Determine the [x, y] coordinate at the center of the cell enclosing the given text.  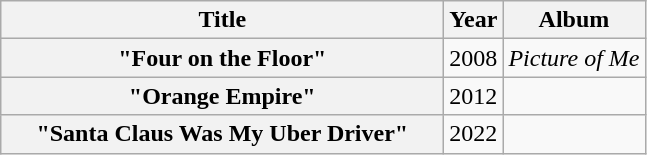
"Four on the Floor" [222, 58]
Year [474, 20]
Title [222, 20]
"Santa Claus Was My Uber Driver" [222, 134]
2008 [474, 58]
"Orange Empire" [222, 96]
2022 [474, 134]
2012 [474, 96]
Album [574, 20]
Picture of Me [574, 58]
